Search for the cell housing the specified text and yield its [X, Y] center coordinate. 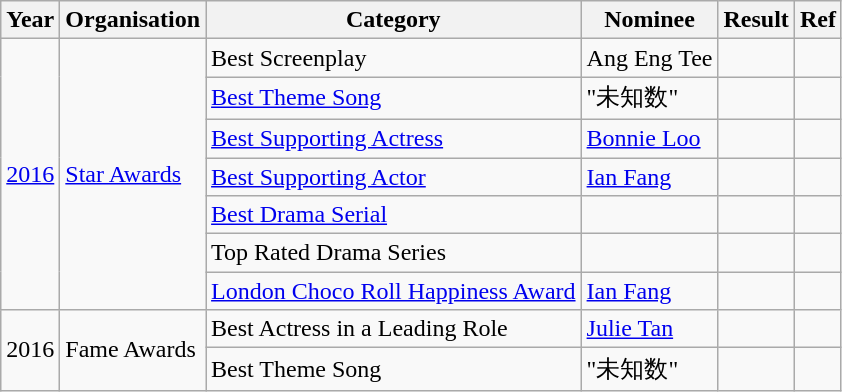
Nominee [650, 20]
Category [394, 20]
Bonnie Loo [650, 138]
Top Rated Drama Series [394, 253]
Ang Eng Tee [650, 58]
Year [30, 20]
Best Supporting Actor [394, 177]
Result [756, 20]
Best Supporting Actress [394, 138]
Best Actress in a Leading Role [394, 329]
Best Screenplay [394, 58]
Julie Tan [650, 329]
Star Awards [133, 174]
Ref [818, 20]
London Choco Roll Happiness Award [394, 291]
Best Drama Serial [394, 215]
Organisation [133, 20]
Fame Awards [133, 350]
